Pinpoint the cell where the given text exists, returning its (X, Y) midpoint coordinate. 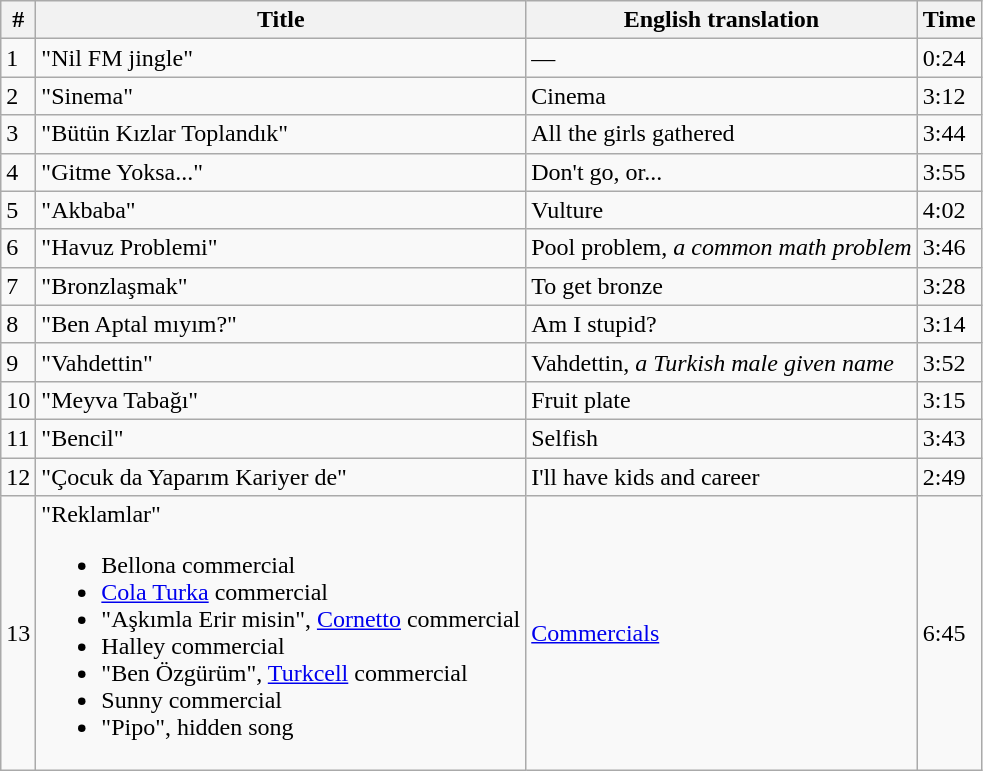
7 (18, 286)
2:49 (949, 477)
"Akbaba" (281, 210)
"Havuz Problemi" (281, 248)
All the girls gathered (722, 134)
"Bütün Kızlar Toplandık" (281, 134)
"Nil FM jingle" (281, 58)
6 (18, 248)
Title (281, 20)
6:45 (949, 634)
Pool problem, a common math problem (722, 248)
5 (18, 210)
3:14 (949, 324)
"Çocuk da Yaparım Kariyer de" (281, 477)
11 (18, 438)
3:28 (949, 286)
Selfish (722, 438)
Time (949, 20)
Cinema (722, 96)
English translation (722, 20)
13 (18, 634)
# (18, 20)
I'll have kids and career (722, 477)
3:44 (949, 134)
Vahdettin, a Turkish male given name (722, 362)
Fruit plate (722, 400)
"Vahdettin" (281, 362)
2 (18, 96)
12 (18, 477)
"Bronzlaşmak" (281, 286)
3:52 (949, 362)
3:55 (949, 172)
Vulture (722, 210)
"Bencil" (281, 438)
10 (18, 400)
"Sinema" (281, 96)
"Ben Aptal mıyım?" (281, 324)
3 (18, 134)
3:43 (949, 438)
3:15 (949, 400)
9 (18, 362)
8 (18, 324)
Don't go, or... (722, 172)
To get bronze (722, 286)
3:12 (949, 96)
4:02 (949, 210)
— (722, 58)
Commercials (722, 634)
0:24 (949, 58)
3:46 (949, 248)
Am I stupid? (722, 324)
4 (18, 172)
"Gitme Yoksa..." (281, 172)
"Meyva Tabağı" (281, 400)
1 (18, 58)
